Return the [x, y] coordinate for the center point of the cell that contains the specified text.  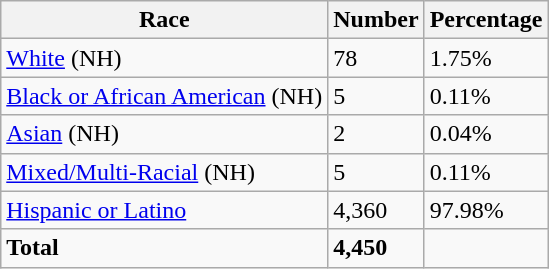
Race [164, 20]
4,450 [376, 248]
Total [164, 248]
White (NH) [164, 58]
78 [376, 58]
Black or African American (NH) [164, 96]
0.04% [486, 134]
Asian (NH) [164, 134]
Percentage [486, 20]
Number [376, 20]
Hispanic or Latino [164, 210]
1.75% [486, 58]
4,360 [376, 210]
97.98% [486, 210]
2 [376, 134]
Mixed/Multi-Racial (NH) [164, 172]
